Search for the cell housing the specified text and yield its (x, y) center coordinate. 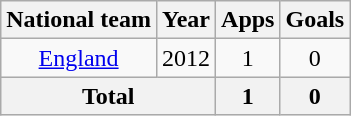
Total (108, 96)
England (79, 58)
Year (186, 20)
Apps (248, 20)
2012 (186, 58)
National team (79, 20)
Goals (315, 20)
